Determine the [X, Y] coordinate at the center of the cell enclosing the given text.  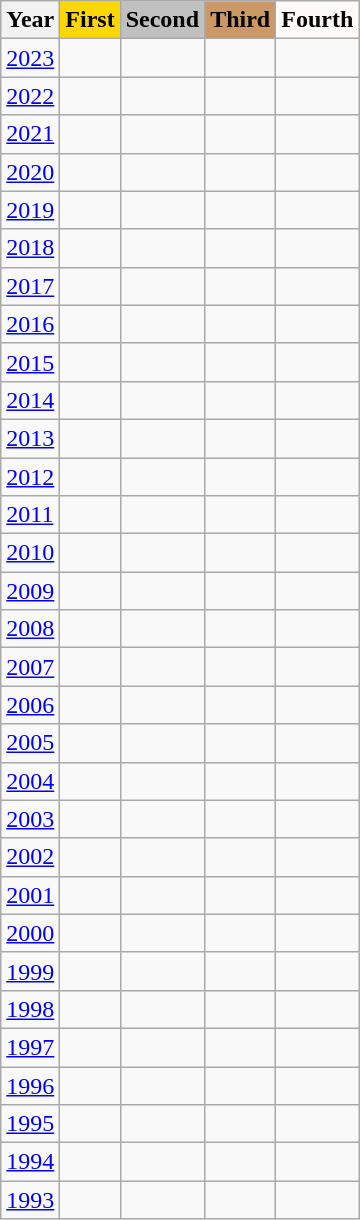
2004 [30, 781]
2011 [30, 515]
2005 [30, 743]
1995 [30, 1124]
2008 [30, 629]
2001 [30, 895]
2013 [30, 438]
2003 [30, 819]
2022 [30, 96]
2006 [30, 705]
Fourth [318, 20]
2012 [30, 477]
First [90, 20]
2021 [30, 134]
1998 [30, 1009]
2020 [30, 172]
1994 [30, 1162]
2017 [30, 286]
Year [30, 20]
2015 [30, 362]
2009 [30, 591]
2002 [30, 857]
2019 [30, 210]
2014 [30, 400]
1996 [30, 1085]
2016 [30, 324]
2010 [30, 553]
Third [240, 20]
1993 [30, 1200]
2000 [30, 933]
Second [162, 20]
2007 [30, 667]
2018 [30, 248]
2023 [30, 58]
1997 [30, 1047]
1999 [30, 971]
